Scan for the cell matching the given text and deliver its (x, y) coordinate at center. 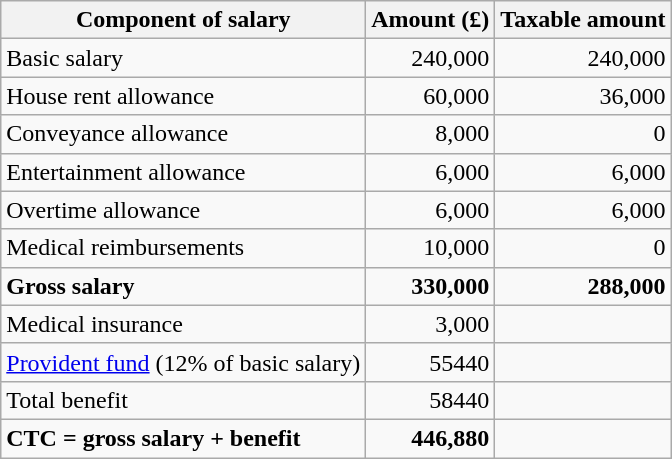
Amount (£) (430, 20)
3,000 (430, 324)
36,000 (583, 96)
330,000 (430, 286)
58440 (430, 400)
10,000 (430, 248)
Provident fund (12% of basic salary) (184, 362)
House rent allowance (184, 96)
446,880 (430, 438)
CTC = gross salary + benefit (184, 438)
Component of salary (184, 20)
60,000 (430, 96)
Taxable amount (583, 20)
8,000 (430, 134)
Overtime allowance (184, 210)
Conveyance allowance (184, 134)
Basic salary (184, 58)
55440 (430, 362)
Medical reimbursements (184, 248)
Gross salary (184, 286)
Entertainment allowance (184, 172)
288,000 (583, 286)
Medical insurance (184, 324)
Total benefit (184, 400)
